For the text-containing cell, return its midpoint in [x, y] coordinate format. 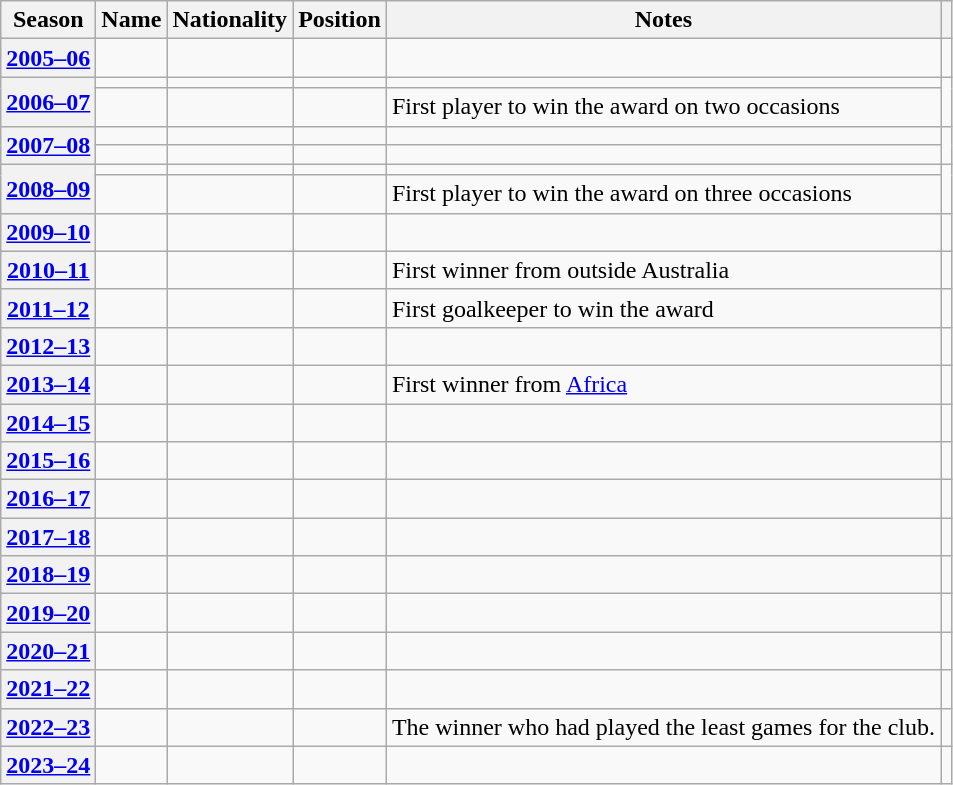
First goalkeeper to win the award [663, 308]
Name [132, 20]
2007–08 [48, 145]
2009–10 [48, 232]
First winner from Africa [663, 384]
2015–16 [48, 461]
2005–06 [48, 58]
2018–19 [48, 575]
First player to win the award on three occasions [663, 194]
Notes [663, 20]
Position [340, 20]
2021–22 [48, 689]
2020–21 [48, 651]
Season [48, 20]
2014–15 [48, 423]
2006–07 [48, 102]
2017–18 [48, 537]
2016–17 [48, 499]
2010–11 [48, 270]
2008–09 [48, 188]
2013–14 [48, 384]
2022–23 [48, 727]
Nationality [230, 20]
First winner from outside Australia [663, 270]
First player to win the award on two occasions [663, 107]
2019–20 [48, 613]
The winner who had played the least games for the club. [663, 727]
2023–24 [48, 765]
2012–13 [48, 346]
2011–12 [48, 308]
